Pinpoint the cell where the given text exists, returning its (x, y) midpoint coordinate. 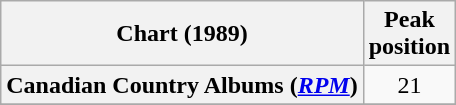
Chart (1989) (182, 34)
Peakposition (409, 34)
Canadian Country Albums (RPM) (182, 85)
21 (409, 85)
